Search for the cell housing the specified text and yield its (x, y) center coordinate. 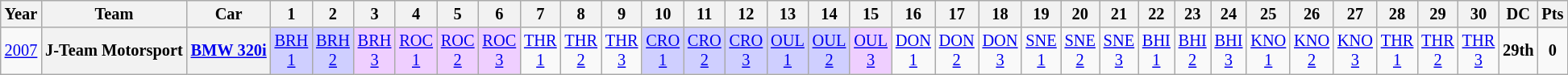
CRO1 (663, 51)
BRH1 (292, 51)
SNE2 (1080, 51)
8 (581, 14)
14 (830, 14)
0 (1553, 51)
SNE3 (1119, 51)
17 (957, 14)
19 (1041, 14)
1 (292, 14)
4 (416, 14)
Year (21, 14)
Pts (1553, 14)
27 (1355, 14)
24 (1229, 14)
15 (871, 14)
2007 (21, 51)
18 (1000, 14)
25 (1268, 14)
21 (1119, 14)
16 (913, 14)
BRH3 (375, 51)
SNE1 (1041, 51)
5 (458, 14)
J-Team Motorsport (114, 51)
CRO3 (747, 51)
BRH2 (333, 51)
29th (1518, 51)
26 (1312, 14)
KNO3 (1355, 51)
22 (1156, 14)
DON3 (1000, 51)
BHI3 (1229, 51)
Team (114, 14)
OUL1 (788, 51)
BHI1 (1156, 51)
KNO1 (1268, 51)
ROC3 (499, 51)
CRO2 (705, 51)
DON1 (913, 51)
10 (663, 14)
OUL2 (830, 51)
6 (499, 14)
11 (705, 14)
ROC1 (416, 51)
13 (788, 14)
28 (1397, 14)
3 (375, 14)
BMW 320i (229, 51)
7 (540, 14)
Car (229, 14)
12 (747, 14)
DC (1518, 14)
20 (1080, 14)
29 (1437, 14)
30 (1479, 14)
DON2 (957, 51)
KNO2 (1312, 51)
23 (1193, 14)
9 (622, 14)
ROC2 (458, 51)
OUL3 (871, 51)
BHI2 (1193, 51)
2 (333, 14)
